Extract the [X, Y] coordinate from the center of the cell holding the provided text.  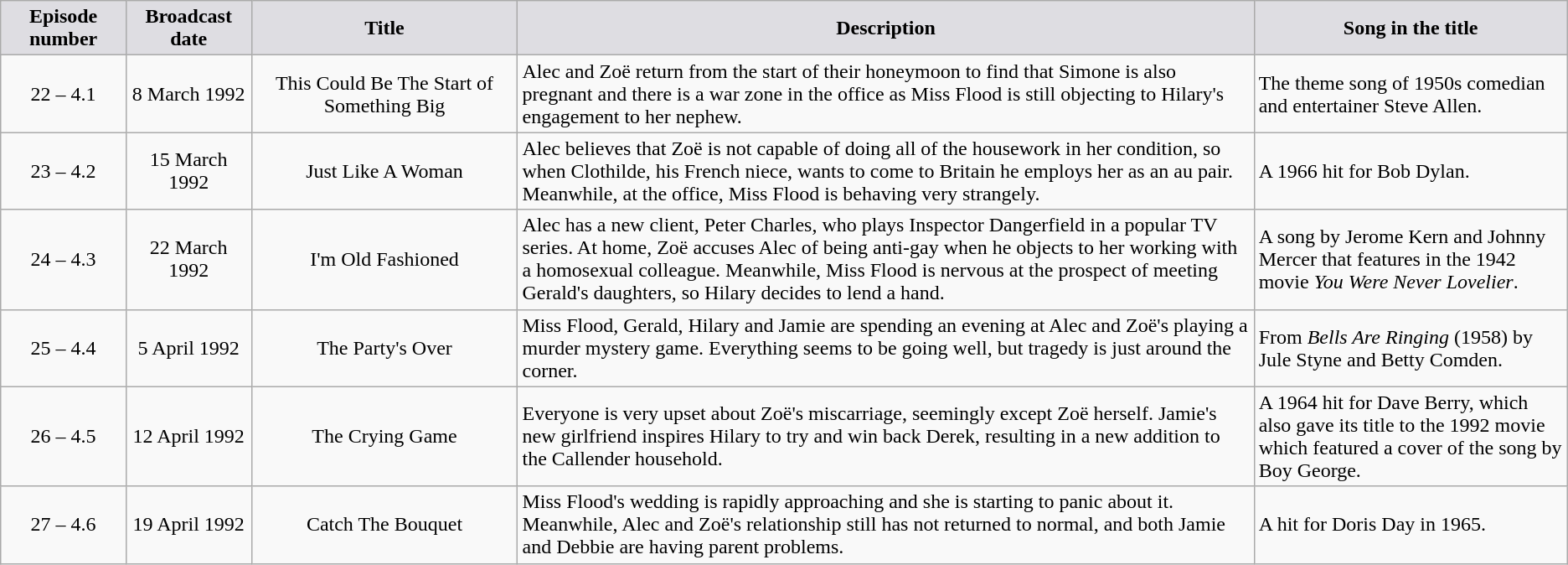
This Could Be The Start of Something Big [384, 94]
Song in the title [1411, 29]
A 1966 hit for Bob Dylan. [1411, 171]
24 – 4.3 [64, 260]
Broadcast date [188, 29]
Description [886, 29]
Catch The Bouquet [384, 525]
23 – 4.2 [64, 171]
Just Like A Woman [384, 171]
8 March 1992 [188, 94]
15 March 1992 [188, 171]
The Party's Over [384, 348]
From Bells Are Ringing (1958) by Jule Styne and Betty Comden. [1411, 348]
22 – 4.1 [64, 94]
19 April 1992 [188, 525]
The theme song of 1950s comedian and entertainer Steve Allen. [1411, 94]
A 1964 hit for Dave Berry, which also gave its title to the 1992 movie which featured a cover of the song by Boy George. [1411, 436]
A hit for Doris Day in 1965. [1411, 525]
A song by Jerome Kern and Johnny Mercer that features in the 1942 movie You Were Never Lovelier. [1411, 260]
Title [384, 29]
Episode number [64, 29]
22 March 1992 [188, 260]
5 April 1992 [188, 348]
27 – 4.6 [64, 525]
26 – 4.5 [64, 436]
I'm Old Fashioned [384, 260]
The Crying Game [384, 436]
25 – 4.4 [64, 348]
12 April 1992 [188, 436]
